For the text-containing cell, return its midpoint in (x, y) coordinate format. 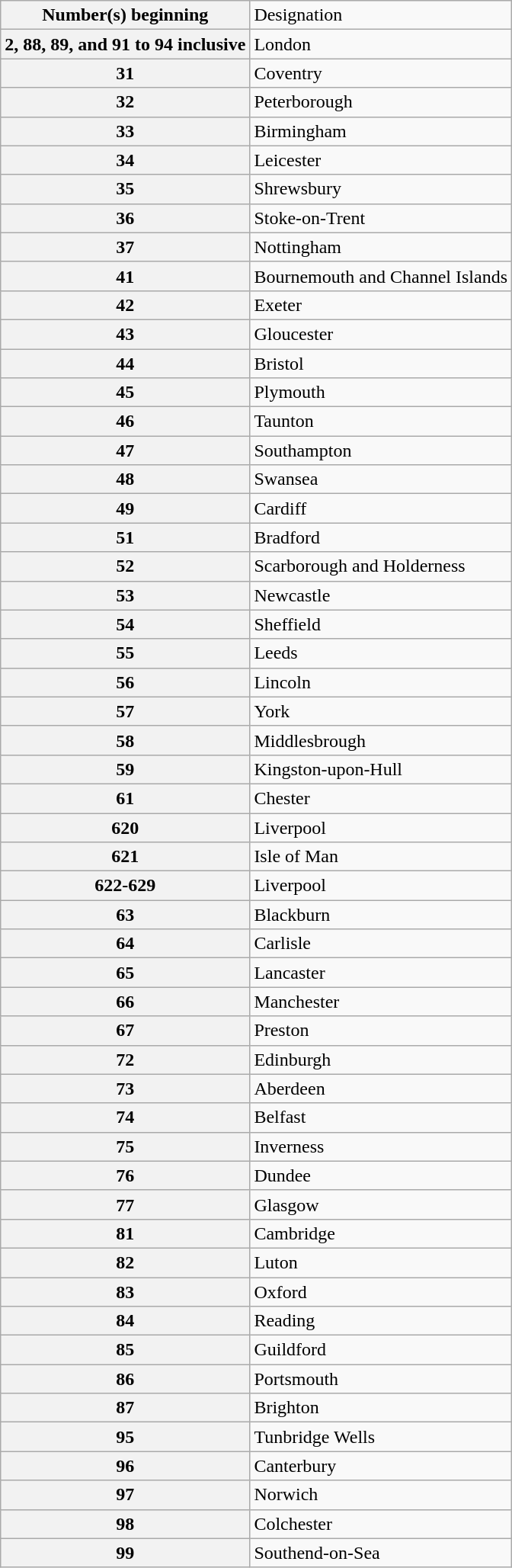
52 (125, 566)
Southampton (381, 451)
49 (125, 508)
Belfast (381, 1117)
54 (125, 624)
621 (125, 857)
Colchester (381, 1524)
Edinburgh (381, 1060)
36 (125, 218)
Reading (381, 1321)
95 (125, 1437)
Inverness (381, 1146)
Southend-on-Sea (381, 1553)
Tunbridge Wells (381, 1437)
46 (125, 422)
Shrewsbury (381, 189)
96 (125, 1466)
64 (125, 944)
59 (125, 769)
Chester (381, 798)
55 (125, 653)
Luton (381, 1262)
57 (125, 711)
74 (125, 1117)
63 (125, 915)
47 (125, 451)
Cardiff (381, 508)
Aberdeen (381, 1089)
99 (125, 1553)
86 (125, 1379)
37 (125, 247)
Plymouth (381, 393)
Portsmouth (381, 1379)
Isle of Man (381, 857)
44 (125, 364)
Kingston-upon-Hull (381, 769)
81 (125, 1233)
Middlesbrough (381, 740)
31 (125, 73)
Birmingham (381, 131)
32 (125, 102)
48 (125, 479)
Nottingham (381, 247)
Number(s) beginning (125, 15)
75 (125, 1146)
Designation (381, 15)
65 (125, 973)
97 (125, 1495)
Bournemouth and Channel Islands (381, 276)
33 (125, 131)
56 (125, 682)
622-629 (125, 886)
66 (125, 1002)
Bristol (381, 364)
Swansea (381, 479)
84 (125, 1321)
58 (125, 740)
Sheffield (381, 624)
Carlisle (381, 944)
Lancaster (381, 973)
67 (125, 1031)
77 (125, 1204)
Stoke-on-Trent (381, 218)
53 (125, 595)
Guildford (381, 1350)
Dundee (381, 1175)
41 (125, 276)
Leicester (381, 160)
43 (125, 334)
Brighton (381, 1408)
620 (125, 827)
2, 88, 89, and 91 to 94 inclusive (125, 44)
85 (125, 1350)
51 (125, 537)
87 (125, 1408)
Leeds (381, 653)
Manchester (381, 1002)
45 (125, 393)
34 (125, 160)
Blackburn (381, 915)
98 (125, 1524)
61 (125, 798)
Canterbury (381, 1466)
82 (125, 1262)
Cambridge (381, 1233)
73 (125, 1089)
Scarborough and Holderness (381, 566)
Preston (381, 1031)
Glasgow (381, 1204)
Exeter (381, 305)
Bradford (381, 537)
Newcastle (381, 595)
35 (125, 189)
76 (125, 1175)
83 (125, 1292)
London (381, 44)
Lincoln (381, 682)
York (381, 711)
42 (125, 305)
Norwich (381, 1495)
Oxford (381, 1292)
Taunton (381, 422)
Coventry (381, 73)
72 (125, 1060)
Peterborough (381, 102)
Gloucester (381, 334)
